Output the (X, Y) coordinate of the center of the cell containing the given text.  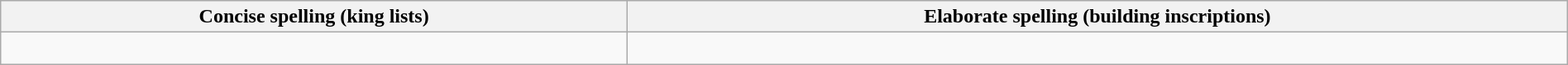
Concise spelling (king lists) (314, 17)
Elaborate spelling (building inscriptions) (1098, 17)
